Extract the [x, y] coordinate from the center of the cell holding the provided text.  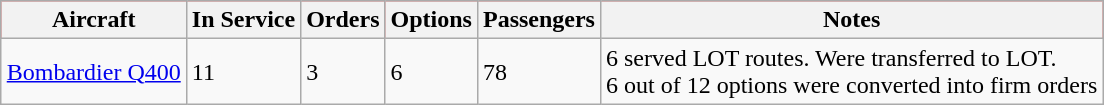
Passengers [538, 20]
3 [343, 72]
Bombardier Q400 [94, 72]
78 [538, 72]
Notes [851, 20]
Aircraft [94, 20]
11 [243, 72]
6 [431, 72]
Options [431, 20]
Orders [343, 20]
In Service [243, 20]
6 served LOT routes. Were transferred to LOT.6 out of 12 options were converted into firm orders [851, 72]
